Scan for the cell matching the given text and deliver its [x, y] coordinate at center. 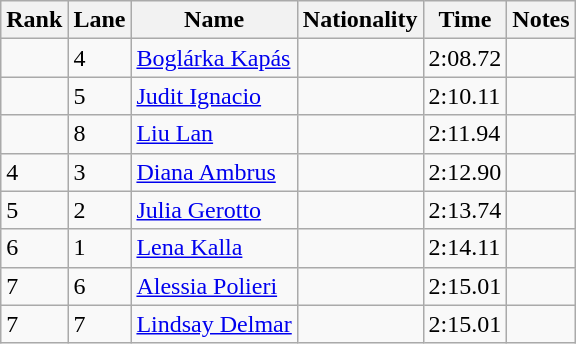
Diana Ambrus [214, 172]
2:10.11 [465, 96]
8 [100, 134]
2:11.94 [465, 134]
2:13.74 [465, 210]
Lena Kalla [214, 248]
Name [214, 20]
3 [100, 172]
1 [100, 248]
Julia Gerotto [214, 210]
2:08.72 [465, 58]
Alessia Polieri [214, 286]
Judit Ignacio [214, 96]
Boglárka Kapás [214, 58]
2 [100, 210]
2:14.11 [465, 248]
Time [465, 20]
Lindsay Delmar [214, 324]
Notes [541, 20]
Rank [34, 20]
Lane [100, 20]
2:12.90 [465, 172]
Liu Lan [214, 134]
Nationality [360, 20]
